Determine the [x, y] coordinate at the center of the cell enclosing the given text.  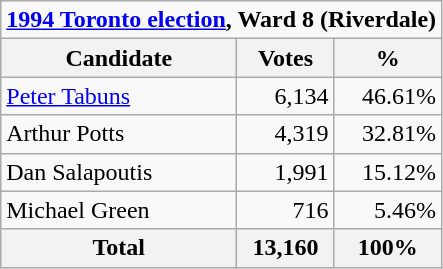
1,991 [286, 172]
4,319 [286, 134]
Dan Salapoutis [119, 172]
100% [388, 248]
6,134 [286, 96]
Arthur Potts [119, 134]
Peter Tabuns [119, 96]
Votes [286, 58]
46.61% [388, 96]
1994 Toronto election, Ward 8 (Riverdale) [222, 20]
716 [286, 210]
15.12% [388, 172]
13,160 [286, 248]
5.46% [388, 210]
Total [119, 248]
% [388, 58]
Candidate [119, 58]
Michael Green [119, 210]
32.81% [388, 134]
